For the text-containing cell, return its midpoint in [x, y] coordinate format. 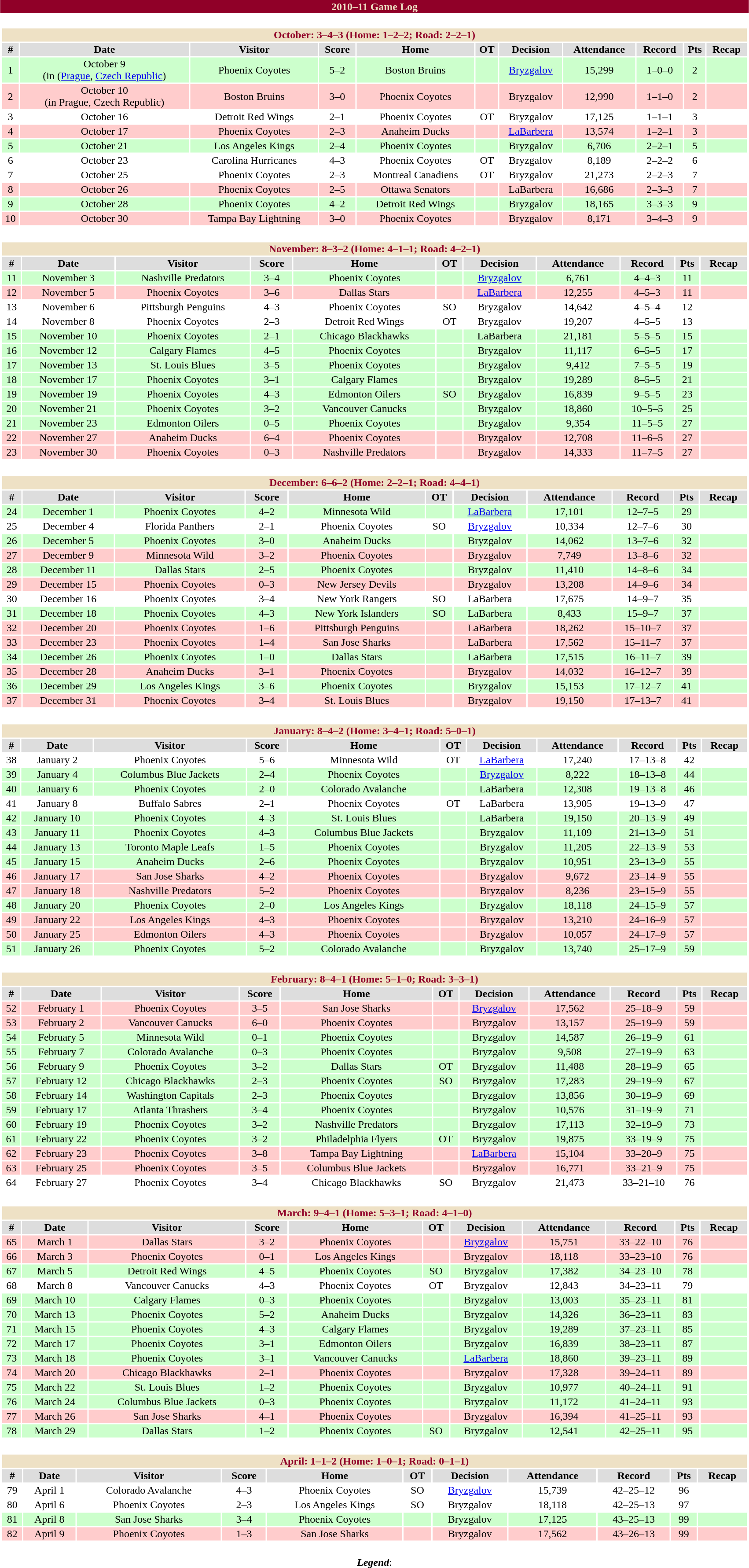
January 26 [57, 949]
December: 6–6–2 (Home: 2–2–1; Road: 4–4–1) [374, 483]
17,240 [577, 760]
13,574 [599, 132]
97 [684, 1505]
32–19–9 [643, 1125]
13,157 [569, 1023]
38 [11, 760]
15,104 [569, 1154]
54 [11, 1038]
45 [11, 861]
4–5–5 [647, 322]
14–9–7 [643, 599]
November 19 [68, 394]
December 29 [68, 686]
16–12–7 [643, 671]
15–10–7 [643, 628]
40–24–11 [640, 1387]
33–21–10 [643, 1183]
2–3–3 [660, 190]
14,326 [564, 1315]
March 24 [55, 1402]
January 25 [57, 935]
January: 8–4–2 (Home: 3–4–1; Road: 5–0–1) [374, 731]
16,771 [569, 1168]
30–19–9 [643, 1096]
18 [11, 380]
82 [12, 1534]
13,905 [577, 803]
4 [11, 132]
New York Rangers [356, 599]
3–3–3 [660, 204]
16,686 [599, 190]
14,032 [569, 671]
19–13–9 [648, 803]
23–14–9 [648, 876]
8,433 [569, 613]
13,740 [577, 949]
January 11 [57, 832]
December 1 [68, 512]
March 5 [55, 1271]
19,875 [569, 1139]
33 [11, 642]
16–11–7 [643, 657]
9,672 [577, 876]
14,062 [569, 541]
February 9 [61, 1067]
December 31 [68, 700]
42–25–12 [634, 1490]
March 18 [55, 1358]
13,210 [577, 920]
6,706 [599, 146]
6–5–5 [647, 351]
10,977 [564, 1387]
December 5 [68, 541]
April: 1–1–2 (Home: 1–0–1; Road: 0–1–1) [374, 1461]
10 [11, 219]
2010–11 Game Log [374, 7]
10,057 [577, 935]
33–23–10 [640, 1257]
April 8 [49, 1519]
October 26 [105, 190]
14,642 [578, 307]
70 [11, 1315]
15,153 [569, 686]
14–9–6 [643, 584]
83 [687, 1315]
12,308 [577, 789]
15,751 [564, 1242]
November 13 [68, 365]
21,181 [578, 336]
14,587 [569, 1038]
10–5–5 [647, 409]
January 20 [57, 905]
November 27 [68, 438]
January 10 [57, 818]
December 26 [68, 657]
11–5–5 [647, 423]
87 [687, 1344]
17,382 [564, 1271]
9,412 [578, 365]
February 14 [61, 1096]
25–18–9 [643, 1009]
31 [11, 613]
Buffalo Sabres [170, 803]
95 [687, 1431]
Toronto Maple Leafs [170, 847]
11,205 [577, 847]
3–8 [260, 1154]
38–23–11 [640, 1344]
2–2–1 [660, 146]
April 1 [49, 1490]
7,749 [569, 555]
1–0 [267, 657]
March 22 [55, 1387]
29–19–9 [643, 1081]
1–4 [267, 642]
27–19–9 [643, 1052]
8,222 [577, 774]
March 8 [55, 1286]
4–5–3 [647, 293]
36–23–11 [640, 1315]
11,109 [577, 832]
January 18 [57, 891]
13–7–6 [643, 541]
15–11–7 [643, 642]
Philadelphia Flyers [356, 1139]
39–24–11 [640, 1373]
16 [11, 351]
24–15–9 [648, 905]
February 25 [61, 1168]
11,410 [569, 570]
December 18 [68, 613]
12,541 [564, 1431]
28 [11, 570]
0–5 [272, 423]
February 12 [61, 1081]
4–4–3 [647, 278]
39–23–11 [640, 1358]
40 [11, 789]
December 20 [68, 628]
17,328 [564, 1373]
42–25–13 [634, 1505]
October 30 [105, 219]
January 17 [57, 876]
85 [687, 1329]
25–17–9 [648, 949]
17,283 [569, 1081]
15,739 [553, 1490]
New York Islanders [356, 613]
October 16 [105, 117]
November: 8–3–2 (Home: 4–1–1; Road: 4–2–1) [374, 249]
November 17 [68, 380]
February 7 [61, 1052]
91 [687, 1387]
9,508 [569, 1052]
17–12–7 [643, 686]
Montreal Canadiens [415, 175]
January 13 [57, 847]
February 17 [61, 1110]
12,708 [578, 438]
October 9(in (Prague, Czech Republic) [105, 70]
February 2 [61, 1023]
October 23 [105, 161]
November 6 [68, 307]
8 [11, 190]
1 [11, 70]
43 [11, 832]
16,394 [564, 1416]
December 15 [68, 584]
December 16 [68, 599]
23–15–9 [648, 891]
17–13–7 [643, 700]
1–1–1 [660, 117]
33–19–9 [643, 1139]
12,843 [564, 1286]
March 3 [55, 1257]
February 22 [61, 1139]
November 21 [68, 409]
20–13–9 [648, 818]
41–25–11 [640, 1416]
7–5–5 [647, 365]
2–2–2 [660, 161]
October: 3–4–3 (Home: 1–2–2; Road: 2–2–1) [374, 35]
February: 8–4–1 (Home: 5–1–0; Road: 3–3–1) [374, 979]
October 21 [105, 146]
42–25–11 [640, 1431]
12,255 [578, 293]
5–6 [267, 760]
12–7–6 [643, 526]
1–1–0 [660, 96]
11,488 [569, 1067]
April 6 [49, 1505]
March 13 [55, 1315]
March 20 [55, 1373]
22 [11, 438]
December 9 [68, 555]
74 [11, 1373]
March 15 [55, 1329]
24 [11, 512]
15–9–7 [643, 613]
November 23 [68, 423]
28–19–9 [643, 1067]
26–19–9 [643, 1038]
18,262 [569, 628]
62 [11, 1154]
January 6 [57, 789]
5–5–5 [647, 336]
December 28 [68, 671]
Washington Capitals [170, 1096]
1–2–1 [660, 132]
24–16–9 [648, 920]
6,761 [578, 278]
14–8–6 [643, 570]
6–4 [272, 438]
November 12 [68, 351]
11–6–5 [647, 438]
8,171 [599, 219]
41–24–11 [640, 1402]
Atlanta Thrashers [170, 1110]
12–7–5 [643, 512]
58 [11, 1096]
21,273 [599, 175]
33–21–9 [643, 1168]
11,117 [578, 351]
37–23–11 [640, 1329]
February 27 [61, 1183]
17,515 [569, 657]
December 11 [68, 570]
11,172 [564, 1402]
66 [11, 1257]
November 10 [68, 336]
25–19–9 [643, 1023]
48 [11, 905]
77 [11, 1416]
November 5 [68, 293]
17–13–8 [648, 760]
72 [11, 1344]
1–0–0 [660, 70]
New Jersey Devils [356, 584]
February 23 [61, 1154]
13,208 [569, 584]
24–17–9 [648, 935]
March 1 [55, 1242]
November 30 [68, 452]
17,101 [569, 512]
19–13–8 [648, 789]
12,990 [599, 96]
64 [11, 1183]
January 8 [57, 803]
13–8–6 [643, 555]
43–26–13 [634, 1534]
January 22 [57, 920]
80 [12, 1505]
22–13–9 [648, 847]
9–5–5 [647, 394]
Ottawa Senators [415, 190]
33–22–10 [640, 1242]
10,576 [569, 1110]
1–5 [267, 847]
3–4–3 [660, 219]
2–2–3 [660, 175]
1–6 [267, 628]
Florida Panthers [180, 526]
8–5–5 [647, 380]
33–20–9 [643, 1154]
52 [11, 1009]
February 5 [61, 1038]
February 19 [61, 1125]
January 4 [57, 774]
31–19–9 [643, 1110]
March: 9–4–1 (Home: 5–3–1; Road: 4–1–0) [374, 1213]
4–5–4 [647, 307]
9,354 [578, 423]
96 [684, 1490]
17,113 [569, 1125]
21–13–9 [648, 832]
10,951 [577, 861]
January 15 [57, 861]
13,003 [564, 1300]
6–0 [260, 1023]
March 10 [55, 1300]
43–25–13 [634, 1519]
4–1 [267, 1416]
17,675 [569, 599]
December 23 [68, 642]
October 17 [105, 132]
14 [11, 322]
October 28 [105, 204]
8,236 [577, 891]
26 [11, 541]
March 29 [55, 1431]
19,207 [578, 322]
34–23–11 [640, 1286]
34–23–10 [640, 1271]
April 9 [49, 1534]
February 1 [61, 1009]
January 2 [57, 760]
36 [11, 686]
68 [11, 1286]
Carolina Hurricanes [254, 161]
18,165 [599, 204]
21,473 [569, 1183]
11–7–5 [647, 452]
1–3 [244, 1534]
December 4 [68, 526]
October 10(in Prague, Czech Republic) [105, 96]
November 3 [68, 278]
56 [11, 1067]
10,334 [569, 526]
20 [11, 409]
November 8 [68, 322]
18–13–8 [648, 774]
15,299 [599, 70]
2–6 [267, 861]
March 26 [55, 1416]
23–13–9 [648, 861]
14,333 [578, 452]
50 [11, 935]
8,189 [599, 161]
13,856 [569, 1096]
March 17 [55, 1344]
60 [11, 1125]
October 25 [105, 175]
35–23–11 [640, 1300]
